From the cell containing the given text, extract its center point as [X, Y] coordinate. 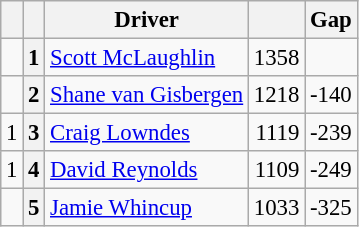
4 [34, 170]
Jamie Whincup [147, 208]
David Reynolds [147, 170]
Gap [331, 20]
5 [34, 208]
-249 [331, 170]
-239 [331, 133]
-140 [331, 95]
1033 [277, 208]
1109 [277, 170]
Scott McLaughlin [147, 58]
1119 [277, 133]
3 [34, 133]
Shane van Gisbergen [147, 95]
2 [34, 95]
-325 [331, 208]
Craig Lowndes [147, 133]
1358 [277, 58]
Driver [147, 20]
1218 [277, 95]
